Search for the cell housing the specified text and yield its [x, y] center coordinate. 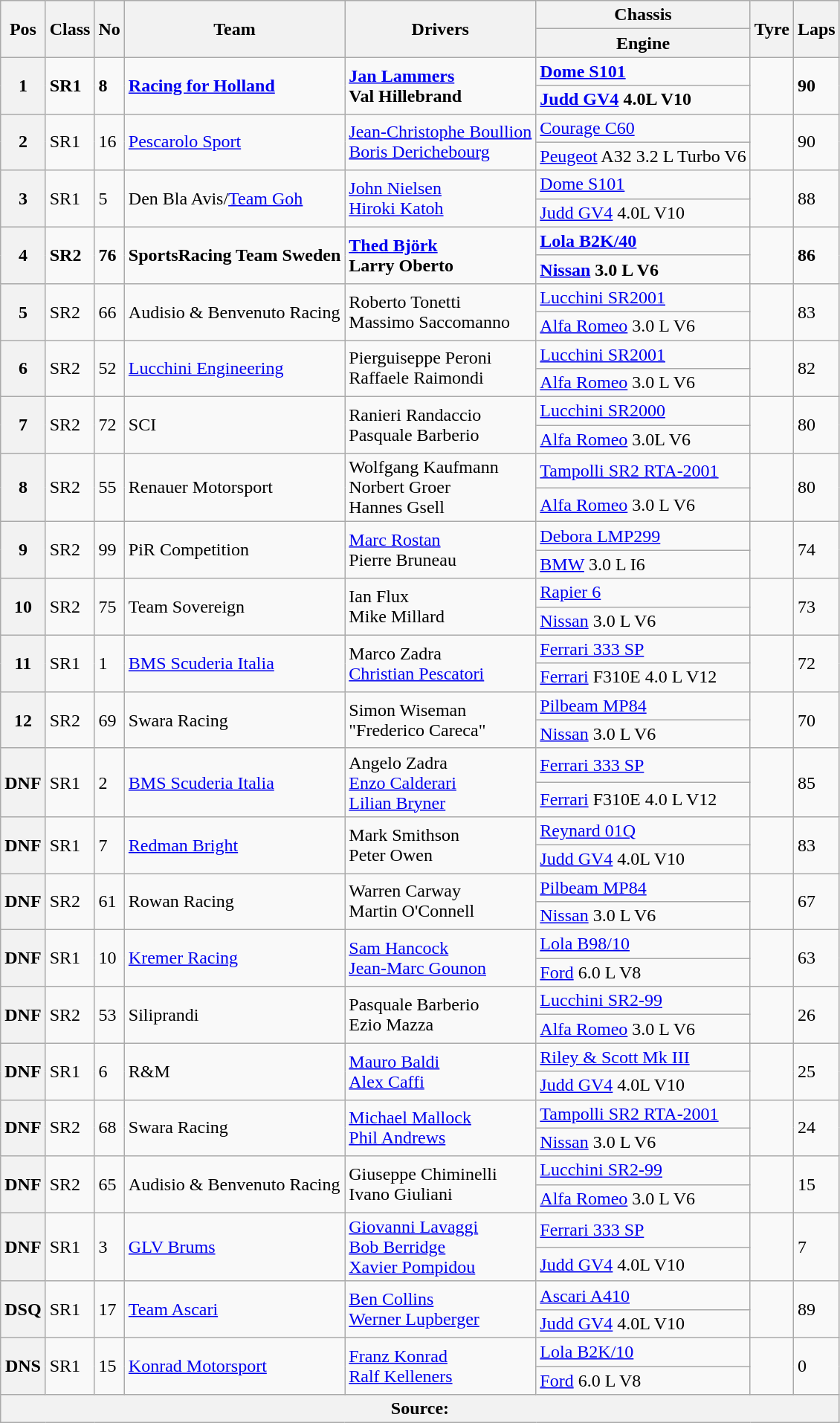
Reynard 01Q [643, 830]
Simon Wiseman "Frederico Careca" [440, 720]
17 [109, 1309]
Lola B98/10 [643, 944]
65 [109, 1184]
Debora LMP299 [643, 536]
Team [234, 29]
GLV Brums [234, 1247]
Siliprandi [234, 1015]
Kremer Racing [234, 958]
55 [109, 488]
Giovanni Lavaggi Bob Berridge Xavier Pompidou [440, 1247]
Lola B2K/10 [643, 1352]
76 [109, 255]
Source: [420, 1409]
82 [816, 369]
Thed Björk Larry Oberto [440, 255]
DSQ [23, 1309]
Peugeot A32 3.2 L Turbo V6 [643, 156]
Tyre [772, 29]
Mark Smithson Peter Owen [440, 845]
68 [109, 1128]
85 [816, 782]
12 [23, 720]
67 [816, 901]
Mauro Baldi Alex Caffi [440, 1071]
Alfa Romeo 3.0L V6 [643, 439]
16 [109, 142]
Ranieri Randaccio Pasquale Barberio [440, 425]
Courage C60 [643, 128]
Pasquale Barberio Ezio Mazza [440, 1015]
9 [23, 550]
Lucchini Engineering [234, 369]
Lucchini SR2000 [643, 411]
Franz Konrad Ralf Kelleners [440, 1366]
63 [816, 958]
Ian Flux Mike Millard [440, 607]
4 [23, 255]
Team Sovereign [234, 607]
69 [109, 720]
Marco Zadra Christian Pescatori [440, 663]
SCI [234, 425]
Marc Rostan Pierre Bruneau [440, 550]
53 [109, 1015]
Angelo Zadra Enzo Calderari Lilian Bryner [440, 782]
61 [109, 901]
Pos [23, 29]
Warren Carway Martin O'Connell [440, 901]
Redman Bright [234, 845]
No [109, 29]
Jean-Christophe Boullion Boris Derichebourg [440, 142]
Konrad Motorsport [234, 1366]
Giuseppe Chiminelli Ivano Giuliani [440, 1184]
74 [816, 550]
89 [816, 1309]
Michael Mallock Phil Andrews [440, 1128]
Renauer Motorsport [234, 488]
75 [109, 607]
24 [816, 1128]
88 [816, 199]
Wolfgang Kaufmann Norbert Groer Hannes Gsell [440, 488]
Drivers [440, 29]
Pierguiseppe Peroni Raffaele Raimondi [440, 369]
Sam Hancock Jean-Marc Gounon [440, 958]
SportsRacing Team Sweden [234, 255]
Jan Lammers Val Hillebrand [440, 85]
66 [109, 312]
Engine [643, 43]
Ascari A410 [643, 1295]
Roberto Tonetti Massimo Saccomanno [440, 312]
John Nielsen Hiroki Katoh [440, 199]
70 [816, 720]
BMW 3.0 L I6 [643, 564]
11 [23, 663]
26 [816, 1015]
Chassis [643, 15]
Class [70, 29]
R&M [234, 1071]
25 [816, 1071]
PiR Competition [234, 550]
Rowan Racing [234, 901]
99 [109, 550]
Ben Collins Werner Lupberger [440, 1309]
Team Ascari [234, 1309]
Pescarolo Sport [234, 142]
DNS [23, 1366]
73 [816, 607]
Riley & Scott Mk III [643, 1057]
Rapier 6 [643, 593]
Den Bla Avis/Team Goh [234, 199]
0 [816, 1366]
Laps [816, 29]
Lola B2K/40 [643, 241]
86 [816, 255]
52 [109, 369]
Racing for Holland [234, 85]
